Detect which cell encompasses the target text, then output its (X, Y) center coordinate. 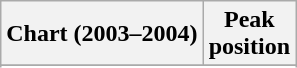
Peakposition (249, 34)
Chart (2003–2004) (102, 34)
